Pinpoint the cell where the given text exists, returning its (x, y) midpoint coordinate. 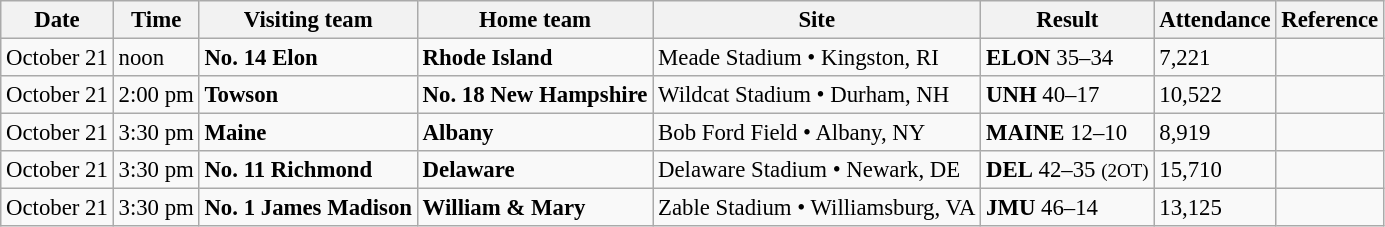
Result (1068, 20)
ELON 35–34 (1068, 58)
Reference (1330, 20)
13,125 (1215, 208)
15,710 (1215, 170)
Bob Ford Field • Albany, NY (817, 133)
Meade Stadium • Kingston, RI (817, 58)
Date (57, 20)
No. 14 Elon (308, 58)
Rhode Island (534, 58)
Maine (308, 133)
DEL 42–35 (2OT) (1068, 170)
MAINE 12–10 (1068, 133)
Time (156, 20)
No. 18 New Hampshire (534, 95)
2:00 pm (156, 95)
JMU 46–14 (1068, 208)
Albany (534, 133)
7,221 (1215, 58)
8,919 (1215, 133)
No. 1 James Madison (308, 208)
Home team (534, 20)
Zable Stadium • Williamsburg, VA (817, 208)
UNH 40–17 (1068, 95)
10,522 (1215, 95)
Delaware (534, 170)
Delaware Stadium • Newark, DE (817, 170)
Attendance (1215, 20)
Visiting team (308, 20)
William & Mary (534, 208)
noon (156, 58)
Wildcat Stadium • Durham, NH (817, 95)
Site (817, 20)
Towson (308, 95)
No. 11 Richmond (308, 170)
